Find where the given text appears and provide that cell's center as (x, y) coordinate. 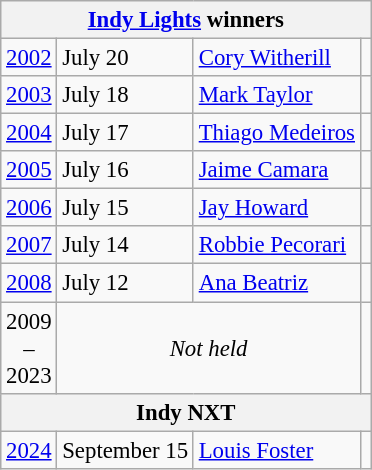
Jay Howard (276, 208)
2008 (29, 283)
2002 (29, 58)
Jaime Camara (276, 170)
July 20 (125, 58)
Indy NXT (186, 412)
2009–2023 (29, 348)
2006 (29, 208)
Indy Lights winners (186, 20)
2007 (29, 245)
July 16 (125, 170)
July 14 (125, 245)
September 15 (125, 450)
Ana Beatriz (276, 283)
July 12 (125, 283)
July 18 (125, 95)
July 15 (125, 208)
Not held (208, 348)
2005 (29, 170)
Robbie Pecorari (276, 245)
2024 (29, 450)
Louis Foster (276, 450)
Mark Taylor (276, 95)
Cory Witherill (276, 58)
2004 (29, 133)
Thiago Medeiros (276, 133)
2003 (29, 95)
July 17 (125, 133)
